Locate the cell with the specified text and output its (X, Y) center coordinate. 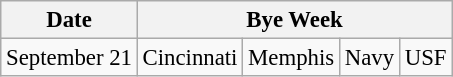
Date (69, 20)
September 21 (69, 58)
Memphis (292, 58)
Navy (369, 58)
USF (425, 58)
Cincinnati (190, 58)
Bye Week (294, 20)
